Return the [X, Y] coordinate for the center point of the cell that contains the specified text.  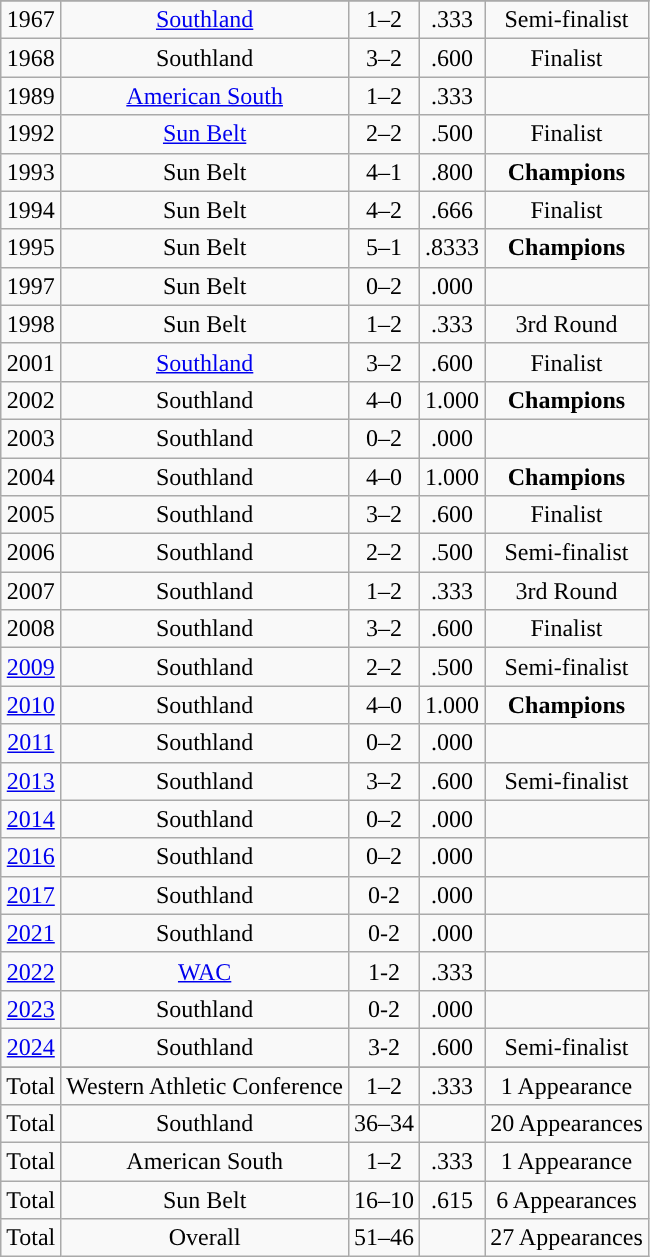
2016 [31, 857]
Overall [205, 1238]
.8333 [452, 248]
2009 [31, 667]
2011 [31, 743]
2021 [31, 933]
2004 [31, 477]
16–10 [384, 1200]
5–1 [384, 248]
2024 [31, 1047]
1998 [31, 324]
1-2 [384, 971]
1968 [31, 58]
2014 [31, 819]
3-2 [384, 1047]
.615 [452, 1200]
1967 [31, 20]
1997 [31, 286]
1994 [31, 210]
2001 [31, 362]
2002 [31, 400]
2007 [31, 591]
36–34 [384, 1124]
Western Athletic Conference [205, 1085]
20 Appearances [567, 1124]
1992 [31, 134]
2023 [31, 1009]
.800 [452, 172]
2006 [31, 553]
WAC [205, 971]
.666 [452, 210]
2010 [31, 705]
1989 [31, 96]
2022 [31, 971]
2003 [31, 438]
2017 [31, 895]
2008 [31, 629]
27 Appearances [567, 1238]
1993 [31, 172]
2013 [31, 781]
51–46 [384, 1238]
2005 [31, 515]
1995 [31, 248]
4–2 [384, 210]
4–1 [384, 172]
6 Appearances [567, 1200]
